Determine the [x, y] coordinate at the center of the cell enclosing the given text.  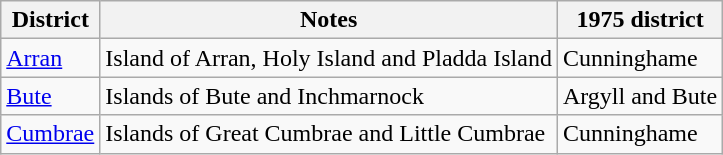
Bute [50, 96]
1975 district [640, 20]
Arran [50, 58]
Islands of Great Cumbrae and Little Cumbrae [329, 134]
Argyll and Bute [640, 96]
Island of Arran, Holy Island and Pladda Island [329, 58]
District [50, 20]
Cumbrae [50, 134]
Islands of Bute and Inchmarnock [329, 96]
Notes [329, 20]
